Search for the cell housing the specified text and yield its [x, y] center coordinate. 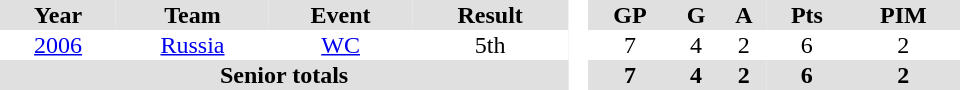
5th [490, 45]
G [696, 15]
A [744, 15]
Pts [807, 15]
GP [630, 15]
Event [341, 15]
Team [192, 15]
WC [341, 45]
Senior totals [284, 75]
Russia [192, 45]
Year [58, 15]
2006 [58, 45]
Result [490, 15]
PIM [904, 15]
